Output the (X, Y) coordinate of the center of the cell containing the given text.  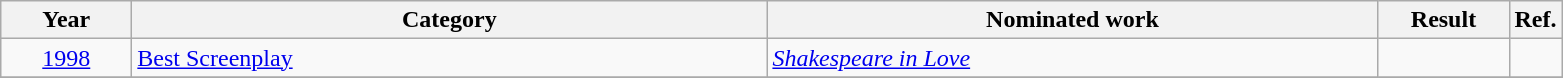
Best Screenplay (450, 58)
Category (450, 20)
Year (66, 20)
Result (1444, 20)
Ref. (1536, 20)
Shakespeare in Love (1072, 58)
Nominated work (1072, 20)
1998 (66, 58)
